Detect which cell encompasses the target text, then output its [x, y] center coordinate. 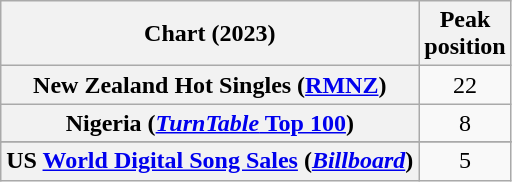
22 [465, 85]
Chart (2023) [210, 34]
New Zealand Hot Singles (RMNZ) [210, 85]
US World Digital Song Sales (Billboard) [210, 161]
Nigeria (TurnTable Top 100) [210, 123]
Peakposition [465, 34]
5 [465, 161]
8 [465, 123]
